Detect which cell encompasses the target text, then output its [X, Y] center coordinate. 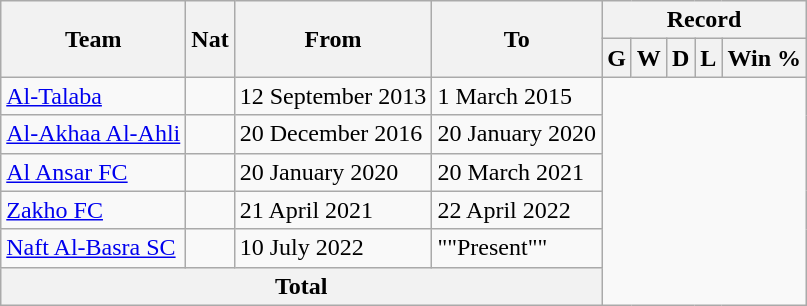
Win % [764, 58]
D [680, 58]
20 December 2016 [333, 134]
To [517, 39]
Record [704, 20]
1 March 2015 [517, 96]
Naft Al-Basra SC [94, 248]
W [648, 58]
L [708, 58]
Al-Akhaa Al-Ahli [94, 134]
10 July 2022 [333, 248]
Al-Talaba [94, 96]
From [333, 39]
20 March 2021 [517, 172]
Al Ansar FC [94, 172]
22 April 2022 [517, 210]
Zakho FC [94, 210]
21 April 2021 [333, 210]
Total [302, 286]
Team [94, 39]
12 September 2013 [333, 96]
Nat [210, 39]
""Present"" [517, 248]
G [617, 58]
